Determine the (X, Y) coordinate at the center of the cell enclosing the given text.  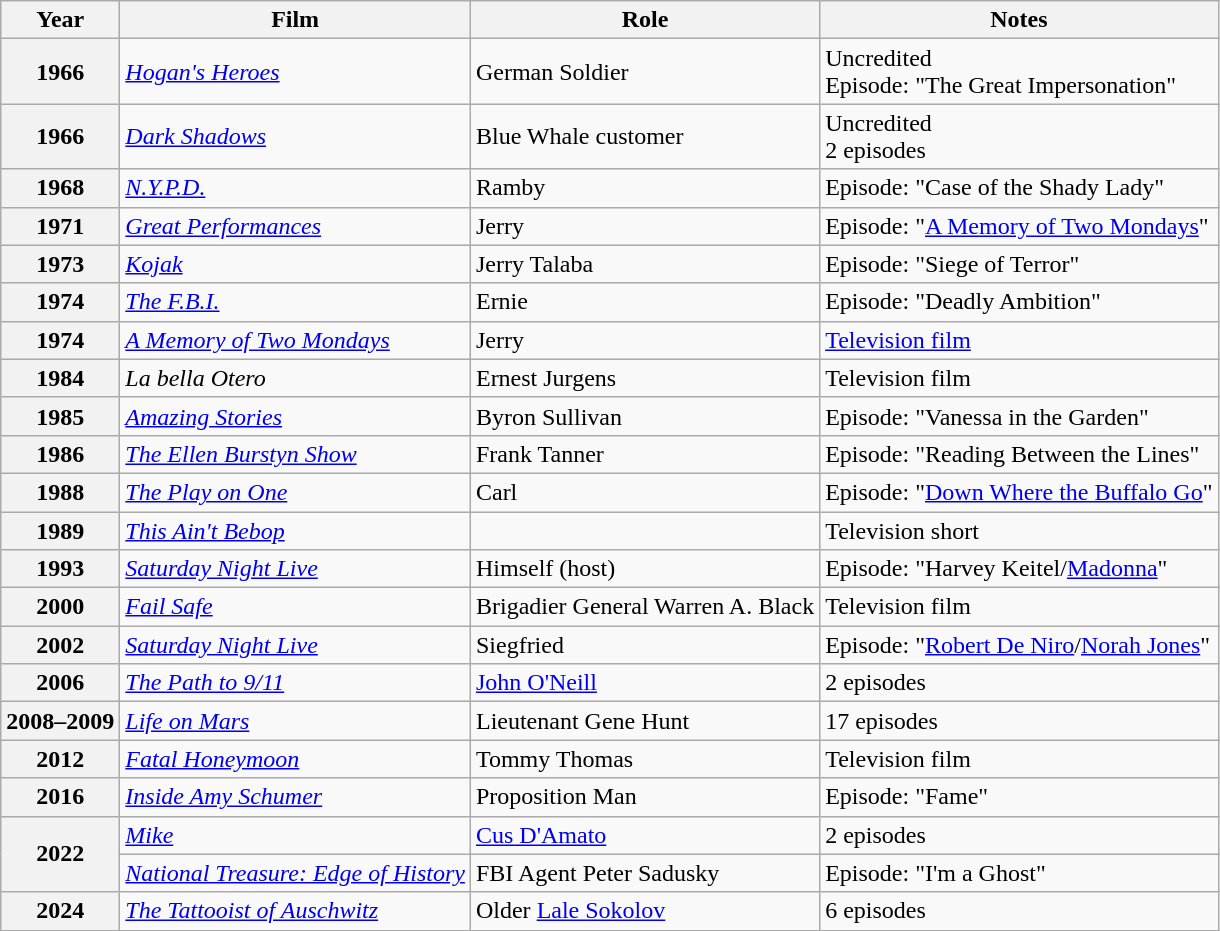
Episode: "Down Where the Buffalo Go" (1019, 492)
Great Performances (296, 226)
Film (296, 20)
John O'Neill (644, 683)
Ramby (644, 188)
The Path to 9/11 (296, 683)
Episode: "Harvey Keitel/Madonna" (1019, 569)
FBI Agent Peter Sadusky (644, 873)
Episode: "I'm a Ghost" (1019, 873)
1988 (60, 492)
A Memory of Two Mondays (296, 340)
Lieutenant Gene Hunt (644, 721)
Dark Shadows (296, 136)
Role (644, 20)
Life on Mars (296, 721)
Blue Whale customer (644, 136)
Year (60, 20)
Episode: "Deadly Ambition" (1019, 302)
The F.B.I. (296, 302)
2006 (60, 683)
2012 (60, 759)
Episode: "Case of the Shady Lady" (1019, 188)
Mike (296, 835)
6 episodes (1019, 911)
1993 (60, 569)
Siegfried (644, 645)
Kojak (296, 264)
1989 (60, 531)
The Ellen Burstyn Show (296, 454)
Ernie (644, 302)
2008–2009 (60, 721)
Carl (644, 492)
UncreditedEpisode: "The Great Impersonation" (1019, 72)
1985 (60, 416)
Brigadier General Warren A. Black (644, 607)
1986 (60, 454)
Amazing Stories (296, 416)
Older Lale Sokolov (644, 911)
Episode: "Robert De Niro/Norah Jones" (1019, 645)
2002 (60, 645)
1984 (60, 378)
Fatal Honeymoon (296, 759)
2022 (60, 854)
The Tattooist of Auschwitz (296, 911)
Proposition Man (644, 797)
German Soldier (644, 72)
Episode: "A Memory of Two Mondays" (1019, 226)
Uncredited2 episodes (1019, 136)
2024 (60, 911)
Hogan's Heroes (296, 72)
Episode: "Siege of Terror" (1019, 264)
Byron Sullivan (644, 416)
Notes (1019, 20)
2000 (60, 607)
National Treasure: Edge of History (296, 873)
Jerry Talaba (644, 264)
The Play on One (296, 492)
This Ain't Bebop (296, 531)
La bella Otero (296, 378)
1968 (60, 188)
Fail Safe (296, 607)
Episode: "Vanessa in the Garden" (1019, 416)
Inside Amy Schumer (296, 797)
1973 (60, 264)
Episode: "Reading Between the Lines" (1019, 454)
Tommy Thomas (644, 759)
Ernest Jurgens (644, 378)
17 episodes (1019, 721)
N.Y.P.D. (296, 188)
Television short (1019, 531)
1971 (60, 226)
Episode: "Fame" (1019, 797)
Frank Tanner (644, 454)
Cus D'Amato (644, 835)
2016 (60, 797)
Himself (host) (644, 569)
